From the cell containing the given text, extract its center point as [x, y] coordinate. 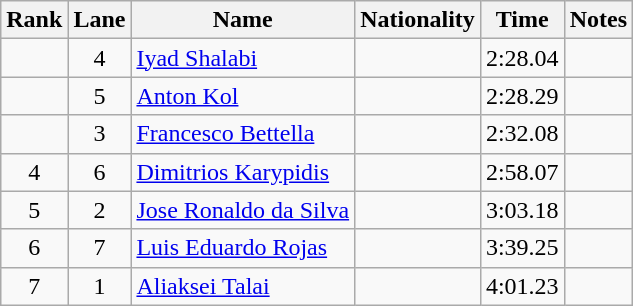
3:03.18 [522, 210]
2:58.07 [522, 172]
Time [522, 20]
2:28.04 [522, 58]
Dimitrios Karypidis [243, 172]
4:01.23 [522, 286]
2:32.08 [522, 134]
Lane [100, 20]
3:39.25 [522, 248]
Iyad Shalabi [243, 58]
Notes [598, 20]
Nationality [418, 20]
Jose Ronaldo da Silva [243, 210]
Francesco Bettella [243, 134]
1 [100, 286]
Luis Eduardo Rojas [243, 248]
Aliaksei Talai [243, 286]
Rank [34, 20]
Anton Kol [243, 96]
Name [243, 20]
2 [100, 210]
2:28.29 [522, 96]
3 [100, 134]
